Determine the [x, y] coordinate at the center of the cell enclosing the given text.  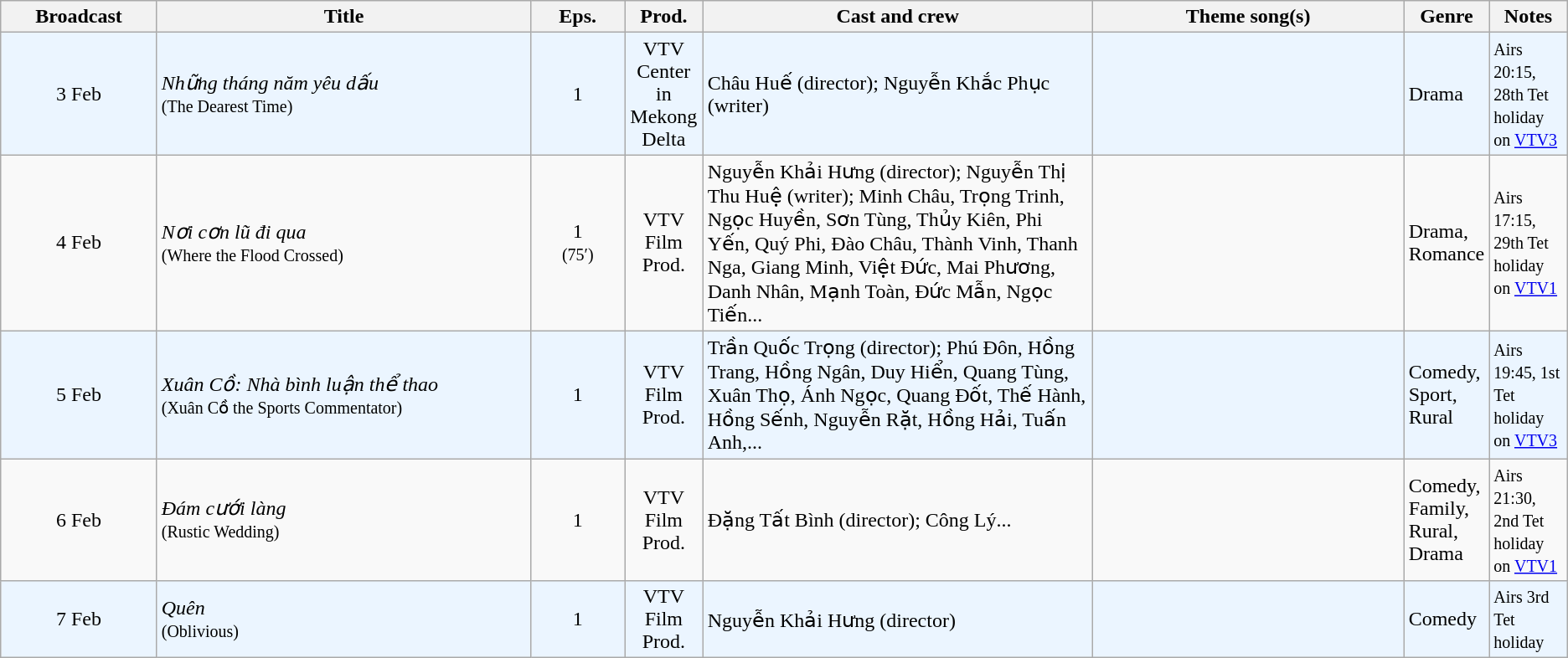
Broadcast [79, 17]
Airs 3rd Tet holiday [1528, 619]
Drama [1447, 94]
Châu Huế (director); Nguyễn Khắc Phục (writer) [898, 94]
Genre [1447, 17]
Đặng Tất Bình (director); Công Lý... [898, 520]
Quên (Oblivious) [343, 619]
Airs 17:15, 29th Tet holiday on VTV1 [1528, 243]
Đám cưới làng (Rustic Wedding) [343, 520]
5 Feb [79, 394]
Airs 20:15, 28th Tet holiday on VTV3 [1528, 94]
1(75′) [578, 243]
Những tháng năm yêu dấu (The Dearest Time) [343, 94]
VTV Center in Mekong Delta [663, 94]
7 Feb [79, 619]
Comedy, Family, Rural, Drama [1447, 520]
Airs 21:30, 2nd Tet holiday on VTV1 [1528, 520]
Drama, Romance [1447, 243]
Prod. [663, 17]
Notes [1528, 17]
Nơi cơn lũ đi qua (Where the Flood Crossed) [343, 243]
Theme song(s) [1248, 17]
Comedy, Sport, Rural [1447, 394]
Cast and crew [898, 17]
Title [343, 17]
Eps. [578, 17]
Airs 19:45, 1st Tet holiday on VTV3 [1528, 394]
4 Feb [79, 243]
Nguyễn Khải Hưng (director) [898, 619]
Comedy [1447, 619]
6 Feb [79, 520]
Xuân Cồ: Nhà bình luận thể thao (Xuân Cồ the Sports Commentator) [343, 394]
3 Feb [79, 94]
